Return [X, Y] of the center of cell containing provided text 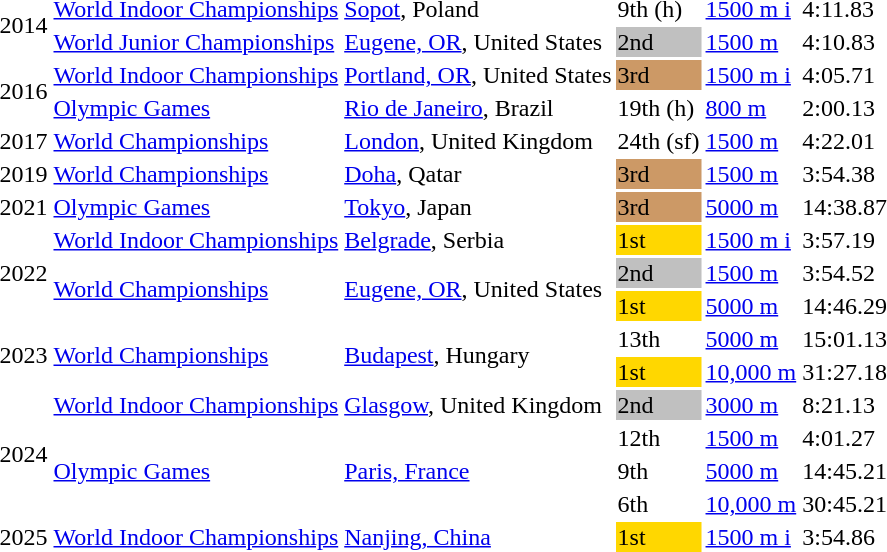
9th [658, 471]
12th [658, 438]
Rio de Janeiro, Brazil [478, 108]
Doha, Qatar [478, 174]
Tokyo, Japan [478, 207]
Belgrade, Serbia [478, 240]
Budapest, Hungary [478, 356]
London, United Kingdom [478, 141]
Glasgow, United Kingdom [478, 405]
World Junior Championships [196, 42]
Portland, OR, United States [478, 75]
6th [658, 504]
13th [658, 339]
Nanjing, China [478, 537]
800 m [751, 108]
3000 m [751, 405]
24th (sf) [658, 141]
Paris, France [478, 471]
19th (h) [658, 108]
